From the cell containing the given text, extract its center point as (x, y) coordinate. 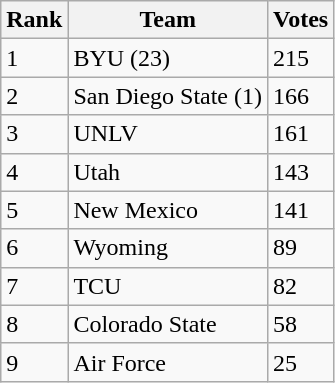
Rank (34, 20)
89 (301, 248)
166 (301, 96)
Team (168, 20)
7 (34, 286)
2 (34, 96)
143 (301, 172)
BYU (23) (168, 58)
Utah (168, 172)
161 (301, 134)
4 (34, 172)
1 (34, 58)
Votes (301, 20)
Colorado State (168, 324)
3 (34, 134)
Air Force (168, 362)
9 (34, 362)
82 (301, 286)
TCU (168, 286)
8 (34, 324)
Wyoming (168, 248)
215 (301, 58)
141 (301, 210)
5 (34, 210)
58 (301, 324)
UNLV (168, 134)
6 (34, 248)
25 (301, 362)
San Diego State (1) (168, 96)
New Mexico (168, 210)
